Identify which cell holds the provided text, then report its [x, y] central coordinate. 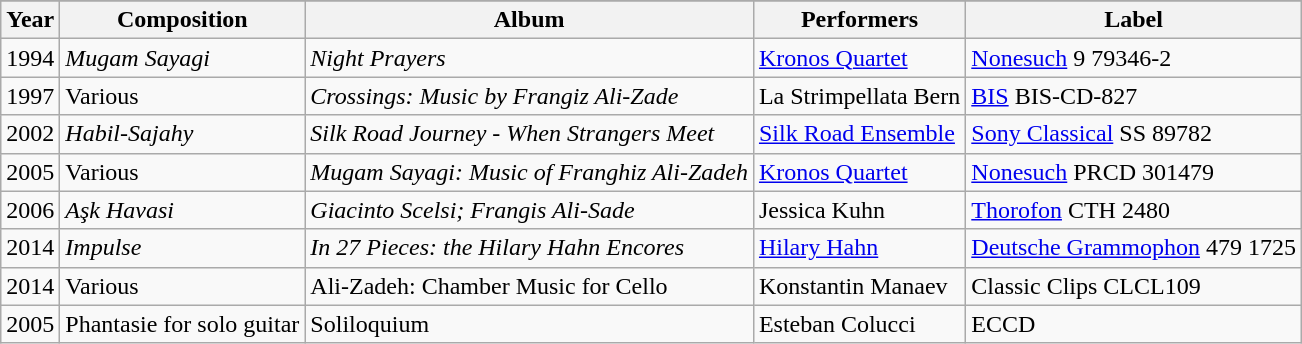
Nonesuch 9 79346-2 [1134, 58]
Year [30, 20]
Jessica Kuhn [859, 210]
Phantasie for solo guitar [182, 324]
1994 [30, 58]
Mugam Sayagi: Music of Franghiz Ali-Zadeh [530, 172]
Thorofon CTH 2480 [1134, 210]
Sony Classical SS 89782 [1134, 134]
Mugam Sayagi [182, 58]
2006 [30, 210]
Impulse [182, 248]
Crossings: Music by Frangiz Ali-Zade [530, 96]
Konstantin Manaev [859, 286]
ECCD [1134, 324]
Nonesuch PRCD 301479 [1134, 172]
Soliloquium [530, 324]
Aşk Havasi [182, 210]
La Strimpellata Bern [859, 96]
Silk Road Journey - When Strangers Meet [530, 134]
Esteban Colucci [859, 324]
Composition [182, 20]
Label [1134, 20]
Album [530, 20]
1997 [30, 96]
Night Prayers [530, 58]
BIS BIS-CD-827 [1134, 96]
Performers [859, 20]
2002 [30, 134]
Habil-Sajahy [182, 134]
Hilary Hahn [859, 248]
Ali-Zadeh: Chamber Music for Cello [530, 286]
Silk Road Ensemble [859, 134]
Deutsche Grammophon 479 1725 [1134, 248]
In 27 Pieces: the Hilary Hahn Encores [530, 248]
Classic Clips CLCL109 [1134, 286]
Giacinto Scelsi; Frangis Ali-Sade [530, 210]
